For the text-containing cell, return its midpoint in (x, y) coordinate format. 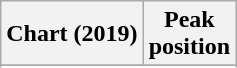
Chart (2019) (72, 34)
Peakposition (189, 34)
